Capture the cell that displays the provided text and extract its (X, Y) central coordinate. 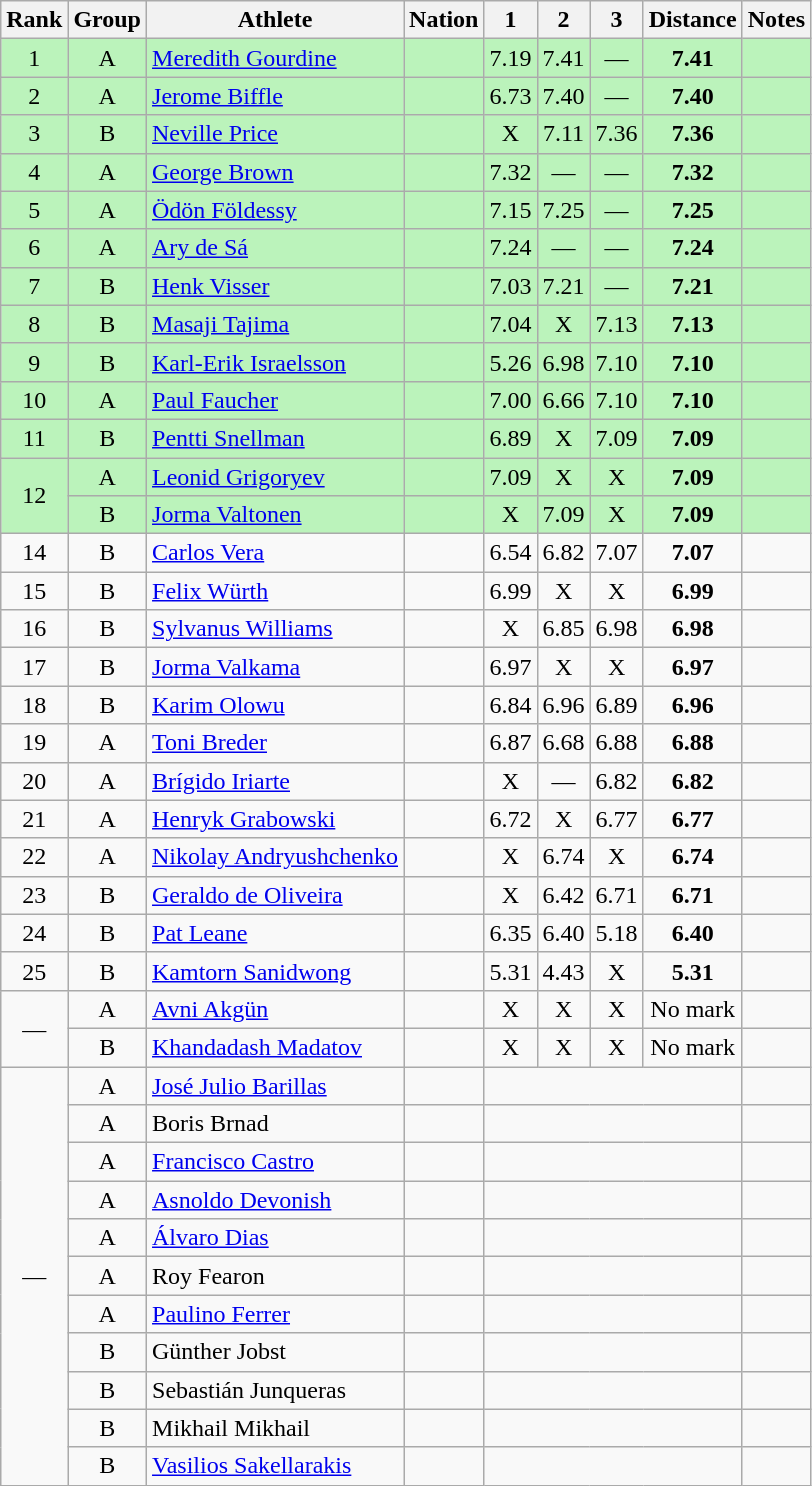
Avni Akgün (276, 1009)
6.35 (510, 933)
Henryk Grabowski (276, 819)
Pentti Snellman (276, 438)
18 (34, 705)
Jerome Biffle (276, 96)
24 (34, 933)
12 (34, 496)
Notes (776, 20)
Khandadash Madatov (276, 1047)
Sylvanus Williams (276, 629)
6.66 (564, 400)
Carlos Vera (276, 553)
Brígido Iriarte (276, 781)
5.18 (616, 933)
16 (34, 629)
Leonid Grigoryev (276, 477)
José Julio Barillas (276, 1085)
5 (34, 210)
Rank (34, 20)
Kamtorn Sanidwong (276, 971)
6.85 (564, 629)
15 (34, 591)
Meredith Gourdine (276, 58)
7.15 (510, 210)
9 (34, 362)
Francisco Castro (276, 1162)
8 (34, 324)
Günther Jobst (276, 1352)
7.03 (510, 286)
25 (34, 971)
Karim Olowu (276, 705)
Distance (692, 20)
6.72 (510, 819)
Boris Brnad (276, 1124)
7 (34, 286)
Henk Visser (276, 286)
Ödön Földessy (276, 210)
Roy Fearon (276, 1276)
Asnoldo Devonish (276, 1200)
7.11 (564, 134)
6.42 (564, 895)
7.04 (510, 324)
4 (34, 172)
6 (34, 248)
Paulino Ferrer (276, 1314)
Jorma Valtonen (276, 515)
6.84 (510, 705)
21 (34, 819)
Jorma Valkama (276, 667)
10 (34, 400)
Nation (444, 20)
7.00 (510, 400)
17 (34, 667)
14 (34, 553)
Vasilios Sakellarakis (276, 1466)
Pat Leane (276, 933)
Group (108, 20)
Nikolay Andryushchenko (276, 857)
Karl-Erik Israelsson (276, 362)
4.43 (564, 971)
6.87 (510, 743)
Athlete (276, 20)
Mikhail Mikhail (276, 1428)
Álvaro Dias (276, 1238)
Felix Würth (276, 591)
6.73 (510, 96)
Ary de Sá (276, 248)
George Brown (276, 172)
Sebastián Junqueras (276, 1390)
22 (34, 857)
5.26 (510, 362)
20 (34, 781)
19 (34, 743)
Neville Price (276, 134)
23 (34, 895)
11 (34, 438)
6.68 (564, 743)
Geraldo de Oliveira (276, 895)
7.19 (510, 58)
Masaji Tajima (276, 324)
Toni Breder (276, 743)
6.54 (510, 553)
Paul Faucher (276, 400)
